Return [X, Y] of the center of cell containing provided text 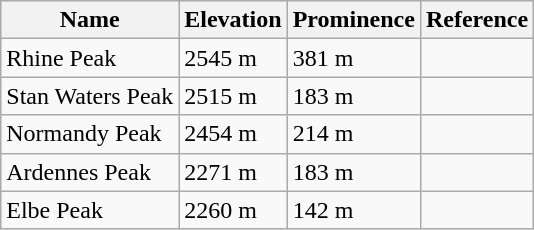
2545 m [233, 58]
Reference [476, 20]
Prominence [354, 20]
2515 m [233, 96]
142 m [354, 210]
381 m [354, 58]
Elevation [233, 20]
Elbe Peak [90, 210]
Name [90, 20]
2271 m [233, 172]
2454 m [233, 134]
214 m [354, 134]
Rhine Peak [90, 58]
Ardennes Peak [90, 172]
Stan Waters Peak [90, 96]
2260 m [233, 210]
Normandy Peak [90, 134]
